Output the (X, Y) coordinate of the center of the cell containing the given text.  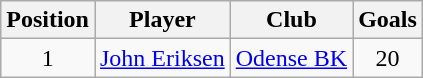
Goals (388, 20)
Position (48, 20)
Player (162, 20)
John Eriksen (162, 58)
1 (48, 58)
Odense BK (291, 58)
Club (291, 20)
20 (388, 58)
